Pinpoint the cell where the given text exists, returning its (X, Y) midpoint coordinate. 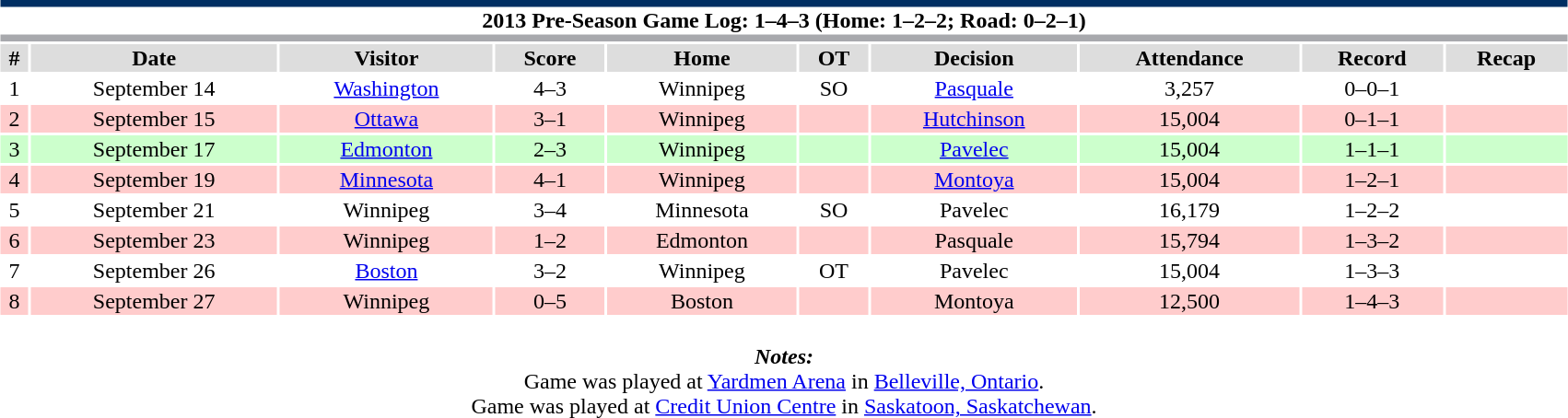
Ottawa (387, 119)
1–1–1 (1373, 149)
Washington (387, 88)
September 15 (154, 119)
8 (15, 301)
4–1 (550, 180)
Home (702, 58)
4–3 (550, 88)
Decision (974, 58)
Hutchinson (974, 119)
3 (15, 149)
Date (154, 58)
Attendance (1188, 58)
1–3–3 (1373, 271)
2 (15, 119)
2–3 (550, 149)
7 (15, 271)
September 21 (154, 210)
4 (15, 180)
Score (550, 58)
0–0–1 (1373, 88)
16,179 (1188, 210)
2013 Pre-Season Game Log: 1–4–3 (Home: 1–2–2; Road: 0–2–1) (784, 20)
1–4–3 (1373, 301)
1 (15, 88)
0–1–1 (1373, 119)
1–2 (550, 240)
Recap (1506, 58)
0–5 (550, 301)
3–4 (550, 210)
1–2–2 (1373, 210)
6 (15, 240)
September 17 (154, 149)
September 23 (154, 240)
1–2–1 (1373, 180)
September 14 (154, 88)
12,500 (1188, 301)
3,257 (1188, 88)
September 27 (154, 301)
September 26 (154, 271)
3–1 (550, 119)
Record (1373, 58)
3–2 (550, 271)
Visitor (387, 58)
5 (15, 210)
September 19 (154, 180)
15,794 (1188, 240)
1–3–2 (1373, 240)
# (15, 58)
